Capture the cell that displays the provided text and extract its [x, y] central coordinate. 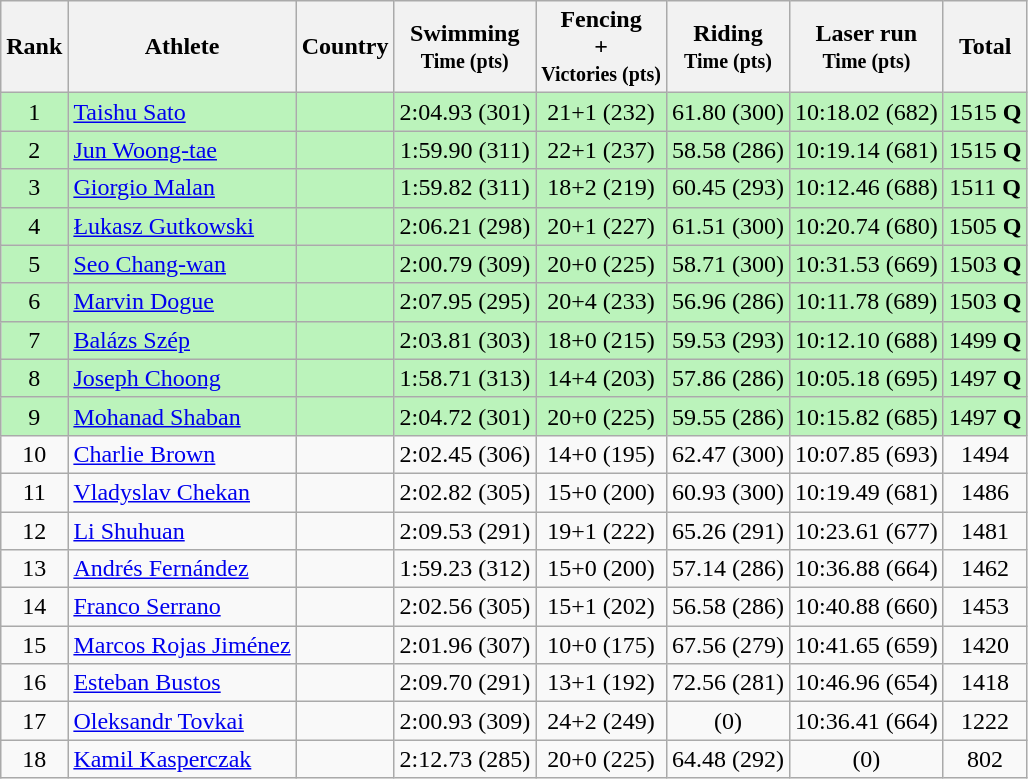
59.53 (293) [728, 340]
Oleksandr Tovkai [182, 721]
1 [34, 112]
10:11.78 (689) [867, 302]
2:12.73 (285) [465, 759]
3 [34, 188]
60.93 (300) [728, 492]
Li Shuhuan [182, 531]
2:07.95 (295) [465, 302]
Charlie Brown [182, 454]
Łukasz Gutkowski [182, 226]
10:31.53 (669) [867, 264]
8 [34, 378]
1462 [985, 569]
15 [34, 645]
Fencing+Victories (pts) [602, 47]
Laser runTime (pts) [867, 47]
72.56 (281) [728, 683]
14+0 (195) [602, 454]
2:00.93 (309) [465, 721]
15+1 (202) [602, 607]
Kamil Kasperczak [182, 759]
59.55 (286) [728, 416]
802 [985, 759]
2:06.21 (298) [465, 226]
2:00.79 (309) [465, 264]
10:40.88 (660) [867, 607]
1511 Q [985, 188]
10:41.65 (659) [867, 645]
57.14 (286) [728, 569]
Giorgio Malan [182, 188]
10:36.88 (664) [867, 569]
12 [34, 531]
10:05.18 (695) [867, 378]
2:02.56 (305) [465, 607]
67.56 (279) [728, 645]
2:01.96 (307) [465, 645]
20+1 (227) [602, 226]
Balázs Szép [182, 340]
2:04.72 (301) [465, 416]
19+1 (222) [602, 531]
Seo Chang-wan [182, 264]
13+1 (192) [602, 683]
10:20.74 (680) [867, 226]
61.80 (300) [728, 112]
56.96 (286) [728, 302]
16 [34, 683]
2:09.53 (291) [465, 531]
10:12.46 (688) [867, 188]
61.51 (300) [728, 226]
24+2 (249) [602, 721]
Esteban Bustos [182, 683]
Jun Woong-tae [182, 150]
Total [985, 47]
2:09.70 (291) [465, 683]
1420 [985, 645]
65.26 (291) [728, 531]
1481 [985, 531]
58.71 (300) [728, 264]
1494 [985, 454]
9 [34, 416]
Franco Serrano [182, 607]
6 [34, 302]
10:19.49 (681) [867, 492]
10:07.85 (693) [867, 454]
10:18.02 (682) [867, 112]
1499 Q [985, 340]
Taishu Sato [182, 112]
1:59.82 (311) [465, 188]
18 [34, 759]
Joseph Choong [182, 378]
10:15.82 (685) [867, 416]
Rank [34, 47]
5 [34, 264]
Vladyslav Chekan [182, 492]
1486 [985, 492]
Andrés Fernández [182, 569]
64.48 (292) [728, 759]
11 [34, 492]
21+1 (232) [602, 112]
56.58 (286) [728, 607]
7 [34, 340]
1505 Q [985, 226]
62.47 (300) [728, 454]
1:58.71 (313) [465, 378]
18+2 (219) [602, 188]
14+4 (203) [602, 378]
1:59.23 (312) [465, 569]
10:46.96 (654) [867, 683]
57.86 (286) [728, 378]
1418 [985, 683]
58.58 (286) [728, 150]
4 [34, 226]
Mohanad Shaban [182, 416]
1:59.90 (311) [465, 150]
2:03.81 (303) [465, 340]
60.45 (293) [728, 188]
17 [34, 721]
Marvin Dogue [182, 302]
2:02.82 (305) [465, 492]
SwimmingTime (pts) [465, 47]
20+4 (233) [602, 302]
RidingTime (pts) [728, 47]
2:02.45 (306) [465, 454]
18+0 (215) [602, 340]
10:36.41 (664) [867, 721]
14 [34, 607]
Athlete [182, 47]
2 [34, 150]
10:19.14 (681) [867, 150]
10 [34, 454]
10+0 (175) [602, 645]
2:04.93 (301) [465, 112]
Country [345, 47]
13 [34, 569]
1222 [985, 721]
1453 [985, 607]
Marcos Rojas Jiménez [182, 645]
10:23.61 (677) [867, 531]
10:12.10 (688) [867, 340]
22+1 (237) [602, 150]
